Output the (x, y) coordinate of the center of the cell containing the given text.  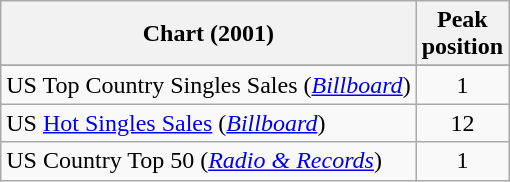
Chart (2001) (208, 34)
12 (462, 123)
US Top Country Singles Sales (Billboard) (208, 85)
US Hot Singles Sales (Billboard) (208, 123)
US Country Top 50 (Radio & Records) (208, 161)
Peakposition (462, 34)
